Output the [X, Y] coordinate of the center of the cell containing the given text.  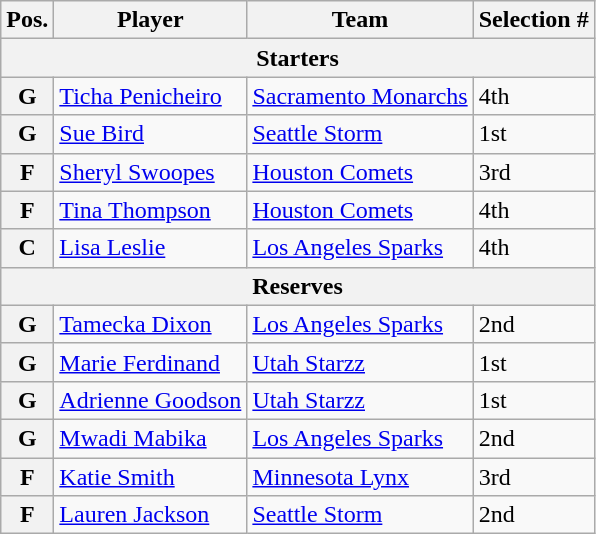
Katie Smith [150, 477]
Minnesota Lynx [360, 477]
Lauren Jackson [150, 515]
Tamecka Dixon [150, 324]
Selection # [534, 20]
Sue Bird [150, 134]
Mwadi Mabika [150, 438]
Lisa Leslie [150, 248]
Player [150, 20]
Starters [298, 58]
Reserves [298, 286]
Sacramento Monarchs [360, 96]
Marie Ferdinand [150, 362]
Sheryl Swoopes [150, 172]
Team [360, 20]
C [28, 248]
Adrienne Goodson [150, 400]
Pos. [28, 20]
Ticha Penicheiro [150, 96]
Tina Thompson [150, 210]
